Locate the cell with the specified text and output its [x, y] center coordinate. 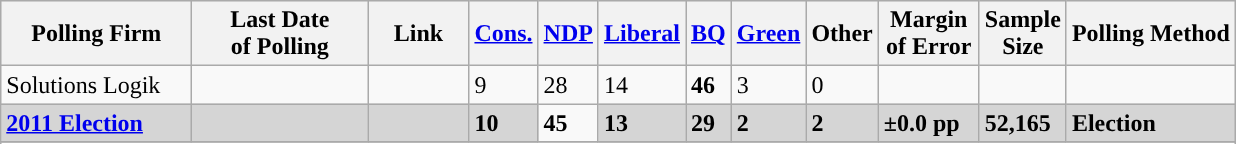
Polling Method [1150, 34]
9 [504, 85]
Other [842, 34]
SampleSize [1022, 34]
29 [709, 123]
Green [768, 34]
Cons. [504, 34]
10 [504, 123]
2011 Election [96, 123]
Link [418, 34]
52,165 [1022, 123]
Polling Firm [96, 34]
Marginof Error [928, 34]
Election [1150, 123]
0 [842, 85]
NDP [568, 34]
46 [709, 85]
BQ [709, 34]
Solutions Logik [96, 85]
Liberal [642, 34]
45 [568, 123]
13 [642, 123]
14 [642, 85]
±0.0 pp [928, 123]
3 [768, 85]
28 [568, 85]
Last Dateof Polling [280, 34]
